Pinpoint the cell where the given text exists, returning its (X, Y) midpoint coordinate. 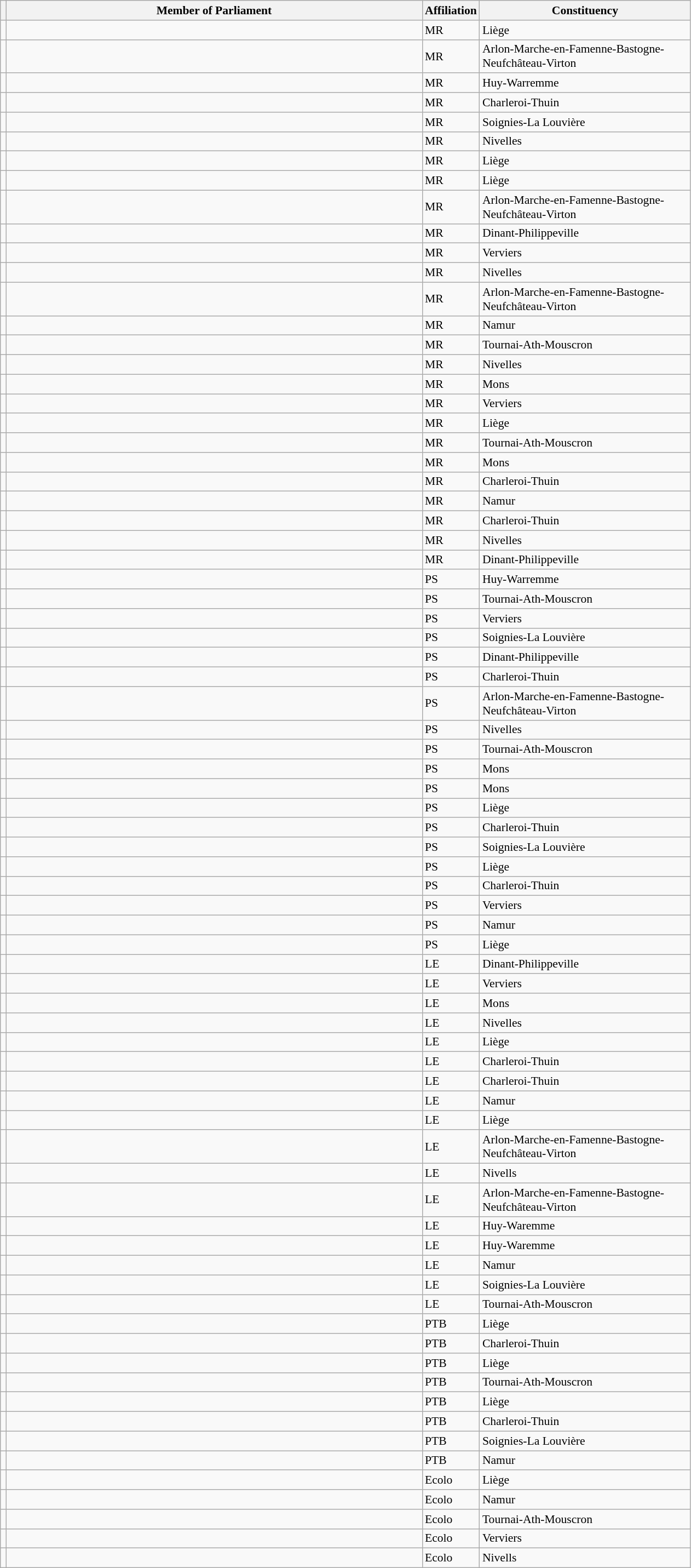
Constituency (585, 10)
Member of Parliament (214, 10)
Affiliation (451, 10)
